Search for the cell housing the specified text and yield its (X, Y) center coordinate. 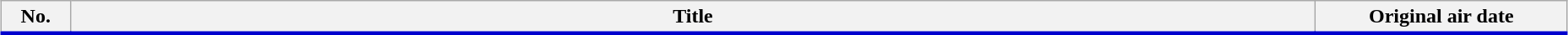
Title (693, 17)
Original air date (1441, 17)
No. (35, 17)
